Determine the [X, Y] coordinate at the center of the cell enclosing the given text.  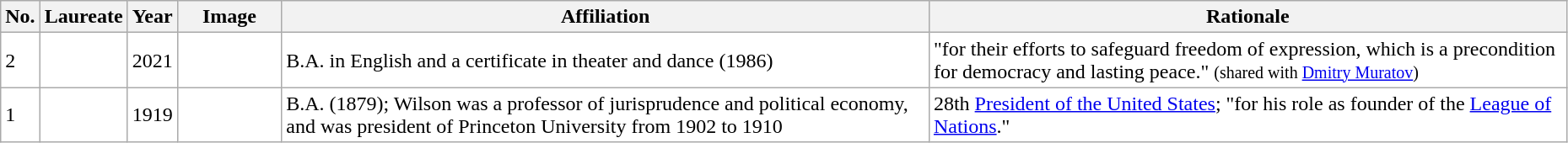
1 [20, 114]
1919 [152, 114]
"for their efforts to safeguard freedom of expression, which is a precondition for democracy and lasting peace." (shared with Dmitry Muratov) [1247, 61]
Affiliation [606, 17]
28th President of the United States; "for his role as founder of the League of Nations." [1247, 114]
Image [229, 17]
No. [20, 17]
Laureate [84, 17]
B.A. in English and a certificate in theater and dance (1986) [606, 61]
2 [20, 61]
Rationale [1247, 17]
Year [152, 17]
2021 [152, 61]
B.A. (1879); Wilson was a professor of jurisprudence and political economy, and was president of Princeton University from 1902 to 1910 [606, 114]
